Capture the cell that displays the provided text and extract its [X, Y] central coordinate. 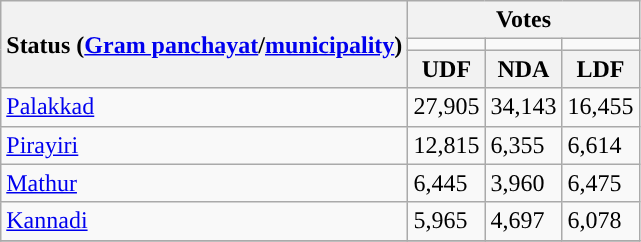
6,445 [446, 183]
12,815 [446, 145]
6,078 [600, 221]
16,455 [600, 107]
6,355 [524, 145]
Palakkad [204, 107]
Pirayiri [204, 145]
Kannadi [204, 221]
Status (Gram panchayat/municipality) [204, 44]
6,614 [600, 145]
Votes [524, 20]
27,905 [446, 107]
LDF [600, 69]
34,143 [524, 107]
6,475 [600, 183]
4,697 [524, 221]
UDF [446, 69]
5,965 [446, 221]
Mathur [204, 183]
NDA [524, 69]
3,960 [524, 183]
